From the cell containing the given text, extract its center point as [X, Y] coordinate. 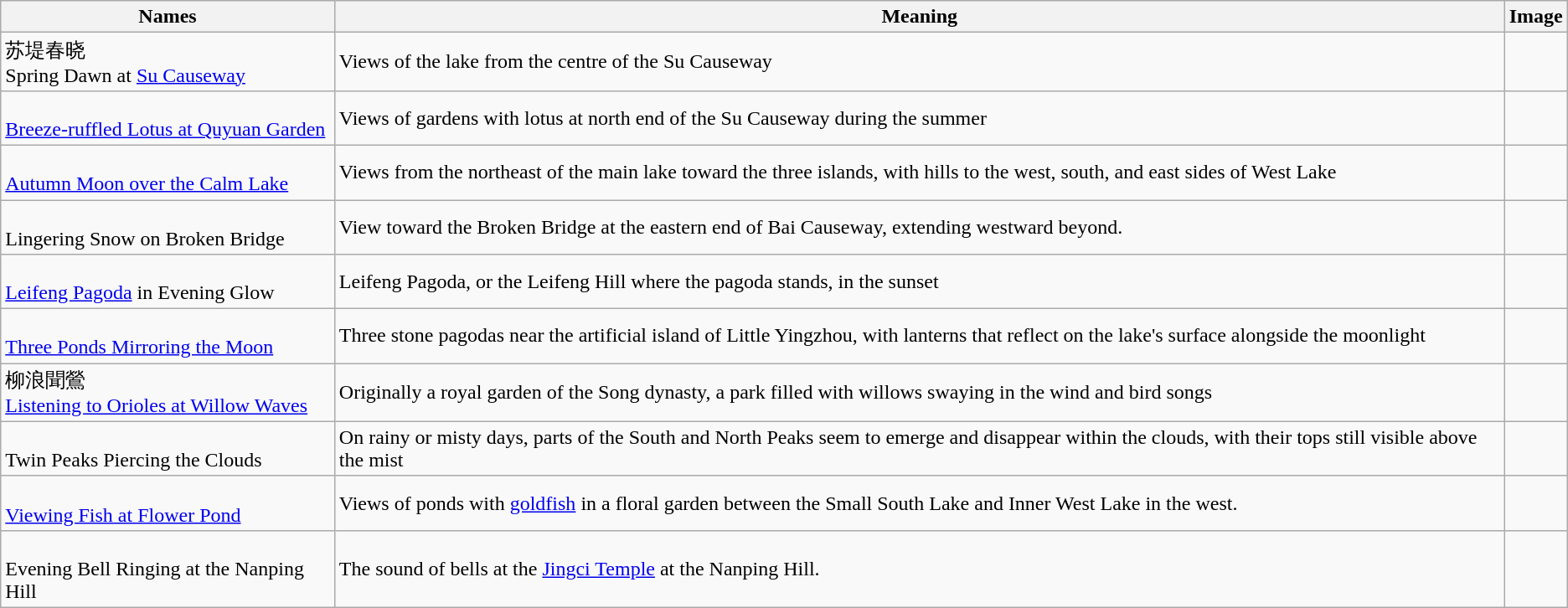
Viewing Fish at Flower Pond [168, 502]
Views of ponds with goldfish in a floral garden between the Small South Lake and Inner West Lake in the west. [920, 502]
Breeze-ruffled Lotus at Quyuan Garden [168, 117]
View toward the Broken Bridge at the eastern end of Bai Causeway, extending westward beyond. [920, 226]
Evening Bell Ringing at the Nanping Hill [168, 569]
Meaning [920, 17]
Leifeng Pagoda, or the Leifeng Hill where the pagoda stands, in the sunset [920, 281]
Originally a royal garden of the Song dynasty, a park filled with willows swaying in the wind and bird songs [920, 393]
Twin Peaks Piercing the Clouds [168, 449]
苏堤春晓Spring Dawn at Su Causeway [168, 62]
Three stone pagodas near the artificial island of Little Yingzhou, with lanterns that reflect on the lake's surface alongside the moonlight [920, 337]
Names [168, 17]
Image [1536, 17]
柳浪聞鶯Listening to Orioles at Willow Waves [168, 393]
The sound of bells at the Jingci Temple at the Nanping Hill. [920, 569]
Views from the northeast of the main lake toward the three islands, with hills to the west, south, and east sides of West Lake [920, 173]
Lingering Snow on Broken Bridge [168, 226]
Autumn Moon over the Calm Lake [168, 173]
Views of the lake from the centre of the Su Causeway [920, 62]
Leifeng Pagoda in Evening Glow [168, 281]
Views of gardens with lotus at north end of the Su Causeway during the summer [920, 117]
Three Ponds Mirroring the Moon [168, 337]
